Search for the cell housing the specified text and yield its [X, Y] center coordinate. 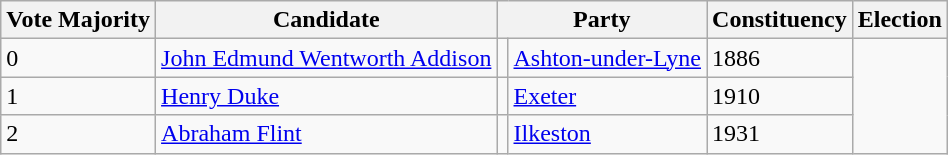
0 [78, 58]
2 [78, 134]
Party [602, 20]
Candidate [326, 20]
1910 [780, 96]
Election [900, 20]
Henry Duke [326, 96]
Ilkeston [608, 134]
Abraham Flint [326, 134]
Exeter [608, 96]
1931 [780, 134]
1 [78, 96]
John Edmund Wentworth Addison [326, 58]
Constituency [780, 20]
Vote Majority [78, 20]
1886 [780, 58]
Ashton-under-Lyne [608, 58]
